Extract the [x, y] coordinate from the center of the cell holding the provided text.  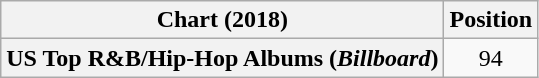
94 [491, 58]
Chart (2018) [222, 20]
US Top R&B/Hip-Hop Albums (Billboard) [222, 58]
Position [491, 20]
